Capture the cell that displays the provided text and extract its (X, Y) central coordinate. 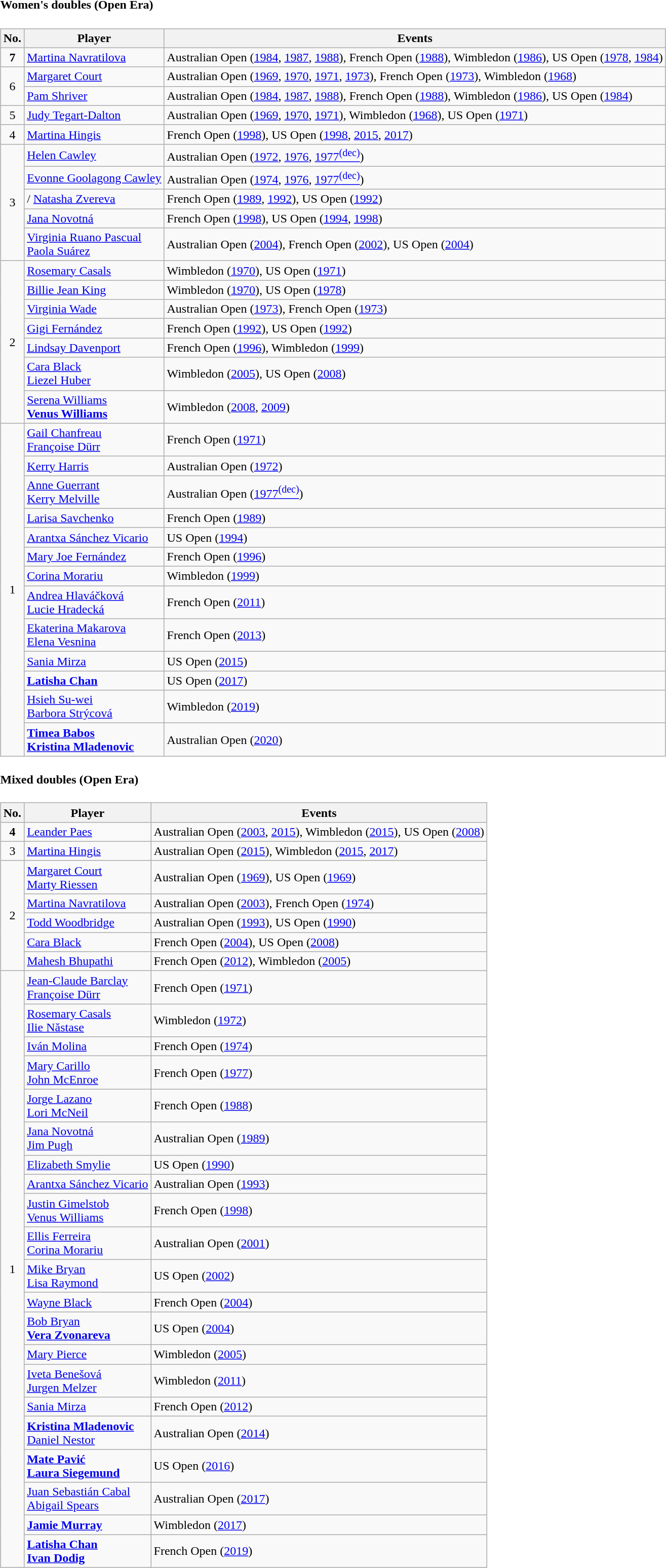
Wimbledon (1970), US Open (1971) (415, 271)
US Open (1990) (319, 1165)
Gail Chanfreau Françoise Dürr (94, 440)
Hsieh Su-wei Barbora Strýcová (94, 706)
Australian Open (1984, 1987, 1988), French Open (1988), Wimbledon (1986), US Open (1984) (415, 96)
Virginia Ruano Pascual Paola Suárez (94, 244)
Virginia Wade (94, 309)
6 (12, 86)
Serena Williams Venus Williams (94, 406)
Timea Babos Kristina Mladenovic (94, 740)
Cara Black (88, 942)
Mahesh Bhupathi (88, 961)
US Open (2015) (415, 661)
Australian Open (1993) (319, 1184)
Iván Molina (88, 1047)
Australian Open (1972) (415, 466)
Jean-Claude Barclay Françoise Dürr (88, 987)
Australian Open (1974, 1976, 1977(dec)) (415, 178)
Wimbledon (2005) (319, 1355)
/ Natasha Zvereva (94, 199)
US Open (2016) (319, 1466)
French Open (1998), US Open (1994, 1998) (415, 218)
Mary Pierce (88, 1355)
Mike Bryan Lisa Raymond (88, 1276)
Australian Open (2003), French Open (1974) (319, 904)
Corina Morariu (94, 576)
Margaret Court Marty Riessen (88, 877)
Australian Open (1969, 1970, 1971, 1973), French Open (1973), Wimbledon (1968) (415, 77)
US Open (2002) (319, 1276)
Cara Black Liezel Huber (94, 374)
Australian Open (2014) (319, 1433)
7 (12, 57)
Australian Open (1993), US Open (1990) (319, 923)
French Open (2012) (319, 1407)
Australian Open (1973), French Open (1973) (415, 309)
Jana Novotná (94, 218)
US Open (2004) (319, 1329)
French Open (1998) (319, 1210)
Ellis Ferreira Corina Morariu (88, 1243)
Australian Open (1984, 1987, 1988), French Open (1988), Wimbledon (1986), US Open (1978, 1984) (415, 57)
Billie Jean King (94, 290)
Latisha Chan Ivan Dodig (88, 1551)
Leander Paes (88, 832)
French Open (1974) (319, 1047)
Rosemary Casals Ilie Năstase (88, 1021)
Lindsay Davenport (94, 348)
Australian Open (1989) (319, 1138)
Kerry Harris (94, 466)
French Open (1988) (319, 1106)
Ekaterina Makarova Elena Vesnina (94, 636)
Pam Shriver (94, 96)
Evonne Goolagong Cawley (94, 178)
French Open (2012), Wimbledon (2005) (319, 961)
French Open (2004), US Open (2008) (319, 942)
Australian Open (1972, 1976, 1977(dec)) (415, 155)
Margaret Court (94, 77)
Australian Open (2004), French Open (2002), US Open (2004) (415, 244)
French Open (2019) (319, 1551)
Larisa Savchenko (94, 518)
Wimbledon (1999) (415, 576)
Wimbledon (2011) (319, 1380)
5 (12, 115)
Wimbledon (2008, 2009) (415, 406)
Helen Cawley (94, 155)
US Open (1994) (415, 537)
Australian Open (2017) (319, 1499)
Australian Open (2001) (319, 1243)
Wayne Black (88, 1302)
Mary Carillo John McEnroe (88, 1072)
Wimbledon (1970), US Open (1978) (415, 290)
Rosemary Casals (94, 271)
French Open (1992), US Open (1992) (415, 328)
Wimbledon (2019) (415, 706)
Kristina Mladenovic Daniel Nestor (88, 1433)
Elizabeth Smylie (88, 1165)
French Open (2013) (415, 636)
Gigi Fernández (94, 328)
Jorge Lazano Lori McNeil (88, 1106)
Juan Sebastián Cabal Abigail Spears (88, 1499)
Bob Bryan Vera Zvonareva (88, 1329)
French Open (1996), Wimbledon (1999) (415, 348)
Judy Tegart-Dalton (94, 115)
French Open (2004) (319, 1302)
French Open (1989) (415, 518)
Australian Open (1977(dec)) (415, 492)
Todd Woodbridge (88, 923)
Wimbledon (2005), US Open (2008) (415, 374)
Wimbledon (1972) (319, 1021)
Mary Joe Fernández (94, 556)
Wimbledon (2017) (319, 1525)
Anne Guerrant Kerry Melville (94, 492)
Justin Gimelstob Venus Williams (88, 1210)
French Open (2011) (415, 602)
Jamie Murray (88, 1525)
Latisha Chan (94, 681)
Australian Open (1969), US Open (1969) (319, 877)
US Open (2017) (415, 681)
French Open (1977) (319, 1072)
Australian Open (2015), Wimbledon (2015, 2017) (319, 851)
Jana Novotná Jim Pugh (88, 1138)
Iveta Benešová Jurgen Melzer (88, 1380)
Australian Open (2003, 2015), Wimbledon (2015), US Open (2008) (319, 832)
French Open (1996) (415, 556)
Australian Open (2020) (415, 740)
Andrea Hlaváčková Lucie Hradecká (94, 602)
Mate Pavić Laura Siegemund (88, 1466)
Australian Open (1969, 1970, 1971), Wimbledon (1968), US Open (1971) (415, 115)
French Open (1998), US Open (1998, 2015, 2017) (415, 134)
French Open (1989, 1992), US Open (1992) (415, 199)
